Search for the cell housing the specified text and yield its [X, Y] center coordinate. 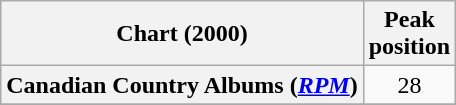
Canadian Country Albums (RPM) [182, 85]
Chart (2000) [182, 34]
Peak position [409, 34]
28 [409, 85]
